Extract the [x, y] coordinate from the center of the cell holding the provided text.  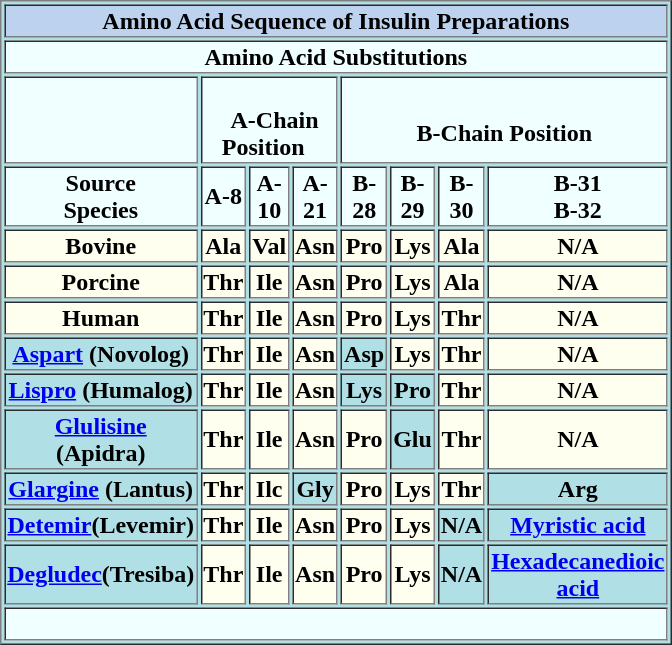
A-21 [315, 196]
Glulisine (Apidra) [100, 440]
Lispro (Humalog) [100, 390]
Asp [364, 354]
B-30 [462, 196]
B-29 [412, 196]
SourceSpecies [100, 196]
Degludec(Tresiba) [100, 574]
Bovine [100, 246]
B-31B-32 [578, 196]
Aspart (Novolog) [100, 354]
Gly [315, 488]
Glargine (Lantus) [100, 488]
Porcine [100, 282]
Arg [578, 488]
Glu [412, 440]
Hexadecanedioic acid [578, 574]
Amino Acid Sequence of Insulin Preparations [336, 20]
A-8 [223, 196]
A-Chain Position [269, 120]
Myristic acid [578, 524]
A-10 [269, 196]
Ilc [269, 488]
Human [100, 318]
Detemir(Levemir) [100, 524]
Val [269, 246]
Amino Acid Substitutions [336, 56]
B-28 [364, 196]
B-Chain Position [504, 120]
